For the text-containing cell, return its midpoint in [X, Y] coordinate format. 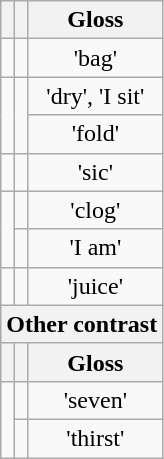
'bag' [96, 58]
'seven' [96, 400]
'juice' [96, 286]
'thirst' [96, 438]
'fold' [96, 134]
Other contrast [82, 324]
'I am' [96, 248]
'dry', 'I sit' [96, 96]
'clog' [96, 210]
'sic' [96, 172]
